Pinpoint the cell where the given text exists, returning its (X, Y) midpoint coordinate. 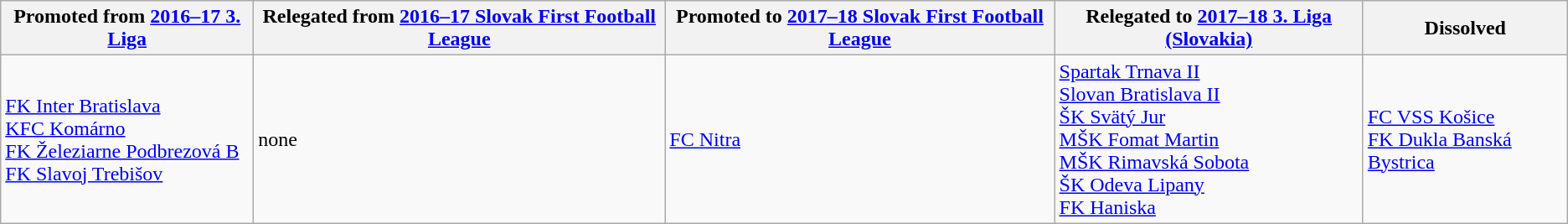
Promoted to 2017–18 Slovak First Football League (859, 29)
Dissolved (1465, 29)
FK Inter BratislavaKFC KomárnoFK Železiarne Podbrezová BFK Slavoj Trebišov (127, 139)
Promoted from 2016–17 3. Liga (127, 29)
Relegated from 2016–17 Slovak First Football League (459, 29)
none (459, 139)
Relegated to 2017–18 3. Liga (Slovakia) (1209, 29)
Spartak Trnava IISlovan Bratislava IIŠK Svätý JurMŠK Fomat MartinMŠK Rimavská SobotaŠK Odeva LipanyFK Haniska (1209, 139)
FC Nitra (859, 139)
FC VSS KošiceFK Dukla Banská Bystrica (1465, 139)
